Locate the cell with the specified text and output its [X, Y] center coordinate. 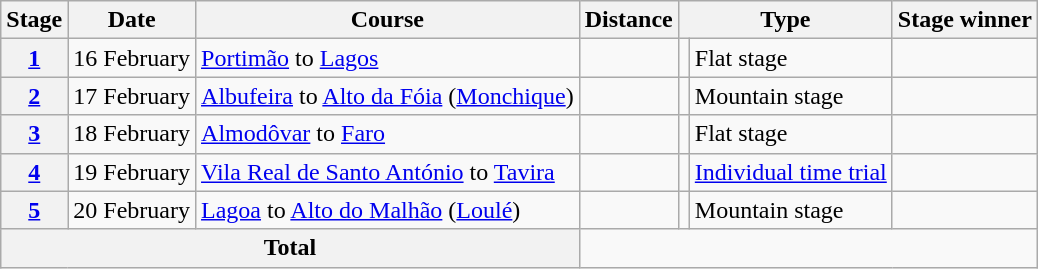
Stage [34, 20]
Almodôvar to Faro [388, 134]
Portimão to Lagos [388, 58]
1 [34, 58]
Stage winner [964, 20]
Individual time trial [790, 172]
Distance [628, 20]
Vila Real de Santo António to Tavira [388, 172]
20 February [132, 210]
3 [34, 134]
5 [34, 210]
4 [34, 172]
Albufeira to Alto da Fóia (Monchique) [388, 96]
Type [785, 20]
Total [290, 248]
Lagoa to Alto do Malhão (Loulé) [388, 210]
19 February [132, 172]
Course [388, 20]
2 [34, 96]
Date [132, 20]
18 February [132, 134]
16 February [132, 58]
17 February [132, 96]
